Locate the cell with the specified text and output its (X, Y) center coordinate. 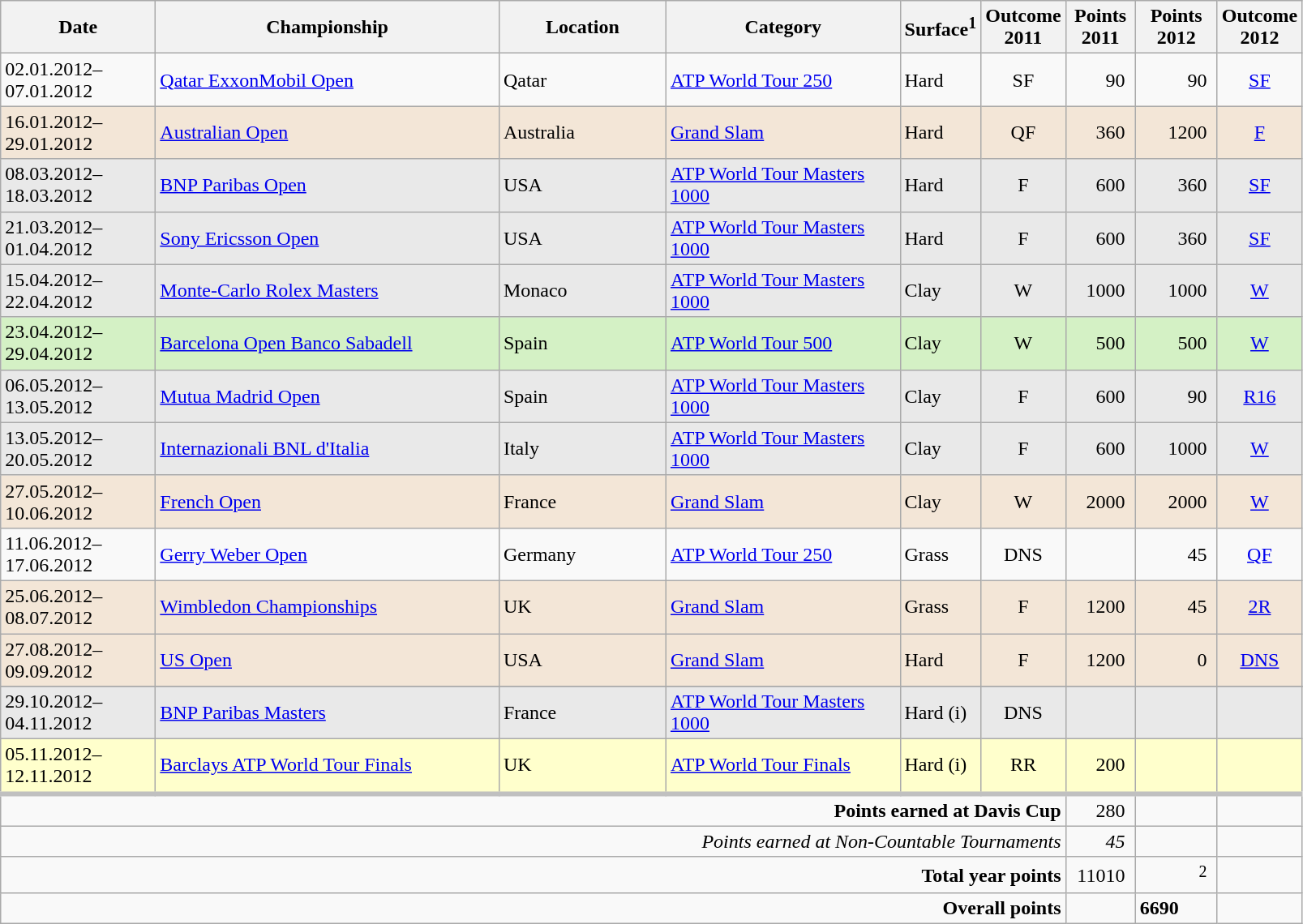
6690 (1176, 909)
06.05.2012–13.05.2012 (78, 396)
Barclays ATP World Tour Finals (328, 767)
08.03.2012–18.03.2012 (78, 185)
Championship (328, 28)
Sony Ericsson Open (328, 238)
ATP World Tour 500 (783, 344)
Internazionali BNL d'Italia (328, 449)
11010 (1100, 875)
ATP World Tour Finals (783, 767)
Total year points (534, 875)
Category (783, 28)
Italy (582, 449)
11.06.2012–17.06.2012 (78, 554)
13.05.2012–20.05.2012 (78, 449)
200 (1100, 767)
23.04.2012–29.04.2012 (78, 344)
16.01.2012–29.01.2012 (78, 133)
Surface1 (941, 28)
US Open (328, 660)
Monaco (582, 290)
25.06.2012–08.07.2012 (78, 606)
Australian Open (328, 133)
Qatar (582, 79)
Location (582, 28)
R16 (1259, 396)
27.08.2012–09.09.2012 (78, 660)
BNP Paribas Masters (328, 713)
0 (1176, 660)
Monte-Carlo Rolex Masters (328, 290)
Qatar ExxonMobil Open (328, 79)
Wimbledon Championships (328, 606)
Date (78, 28)
RR (1023, 767)
27.05.2012–10.06.2012 (78, 501)
21.03.2012–01.04.2012 (78, 238)
29.10.2012–04.11.2012 (78, 713)
15.04.2012–22.04.2012 (78, 290)
Australia (582, 133)
French Open (328, 501)
Overall points (534, 909)
2 (1176, 875)
Points earned at Non-Countable Tournaments (534, 841)
Outcome 2012 (1259, 28)
BNP Paribas Open (328, 185)
280 (1100, 810)
Outcome 2011 (1023, 28)
Points 2011 (1100, 28)
Points 2012 (1176, 28)
05.11.2012–12.11.2012 (78, 767)
02.01.2012–07.01.2012 (78, 79)
Barcelona Open Banco Sabadell (328, 344)
Gerry Weber Open (328, 554)
Mutua Madrid Open (328, 396)
2R (1259, 606)
Points earned at Davis Cup (534, 810)
Germany (582, 554)
